From the cell containing the given text, extract its center point as (X, Y) coordinate. 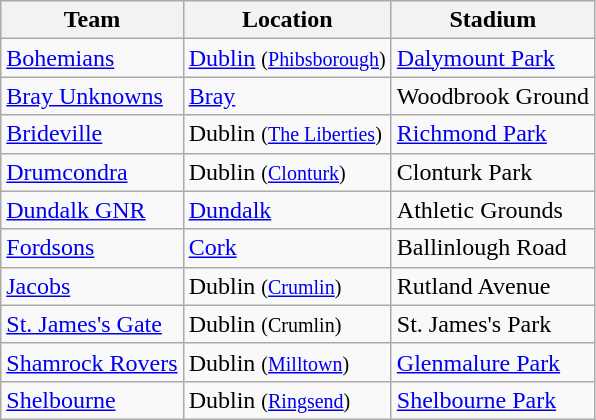
St. James's Park (492, 324)
Location (287, 20)
Cork (287, 248)
Clonturk Park (492, 172)
Shamrock Rovers (92, 362)
Rutland Avenue (492, 286)
Dublin (Clonturk) (287, 172)
Athletic Grounds (492, 210)
Bray Unknowns (92, 96)
Richmond Park (492, 134)
Dublin (The Liberties) (287, 134)
Dundalk GNR (92, 210)
Dundalk (287, 210)
Dublin (Milltown) (287, 362)
Brideville (92, 134)
Dalymount Park (492, 58)
Shelbourne Park (492, 400)
Bohemians (92, 58)
Dublin (Phibsborough) (287, 58)
Bray (287, 96)
Stadium (492, 20)
Team (92, 20)
Woodbrook Ground (492, 96)
Glenmalure Park (492, 362)
Dublin (Ringsend) (287, 400)
Jacobs (92, 286)
Fordsons (92, 248)
St. James's Gate (92, 324)
Shelbourne (92, 400)
Ballinlough Road (492, 248)
Drumcondra (92, 172)
